Provide the [x, y] coordinate of the cell's center where the given text is located.  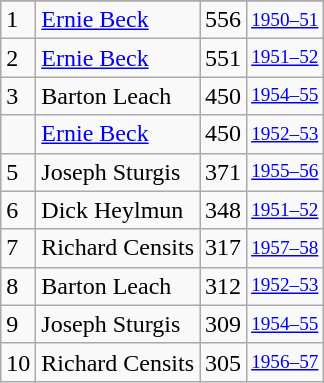
305 [224, 362]
556 [224, 20]
1955–56 [285, 172]
Dick Heylmun [118, 210]
1956–57 [285, 362]
551 [224, 58]
9 [18, 324]
3 [18, 96]
317 [224, 248]
371 [224, 172]
8 [18, 286]
309 [224, 324]
1950–51 [285, 20]
2 [18, 58]
312 [224, 286]
1 [18, 20]
7 [18, 248]
1957–58 [285, 248]
10 [18, 362]
6 [18, 210]
348 [224, 210]
5 [18, 172]
